Search for the cell housing the specified text and yield its [X, Y] center coordinate. 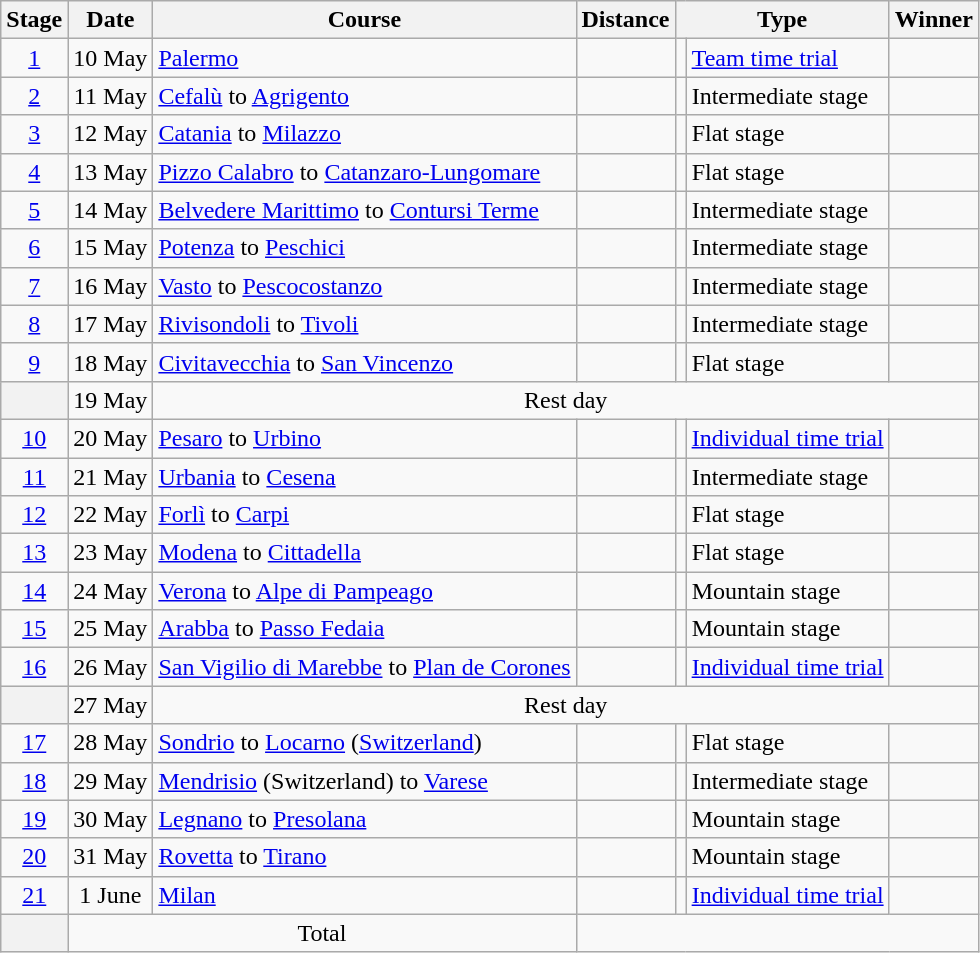
Palermo [364, 58]
8 [34, 324]
Distance [626, 20]
19 May [110, 400]
13 [34, 553]
1 [34, 58]
5 [34, 210]
Cefalù to Agrigento [364, 96]
Forlì to Carpi [364, 515]
27 May [110, 705]
1 June [110, 895]
Vasto to Pescocostanzo [364, 286]
25 May [110, 629]
Modena to Cittadella [364, 553]
Sondrio to Locarno (Switzerland) [364, 743]
12 [34, 515]
16 May [110, 286]
Total [322, 933]
9 [34, 362]
20 May [110, 438]
16 [34, 667]
11 May [110, 96]
Date [110, 20]
30 May [110, 819]
20 [34, 857]
Winner [934, 20]
7 [34, 286]
10 [34, 438]
Rivisondoli to Tivoli [364, 324]
23 May [110, 553]
Potenza to Peschici [364, 248]
22 May [110, 515]
26 May [110, 667]
19 [34, 819]
Catania to Milazzo [364, 134]
Belvedere Marittimo to Contursi Terme [364, 210]
21 May [110, 477]
Legnano to Presolana [364, 819]
17 May [110, 324]
15 May [110, 248]
15 [34, 629]
Verona to Alpe di Pampeago [364, 591]
Milan [364, 895]
10 May [110, 58]
Type [782, 20]
3 [34, 134]
17 [34, 743]
4 [34, 172]
Course [364, 20]
Mendrisio (Switzerland) to Varese [364, 781]
Team time trial [788, 58]
Urbania to Cesena [364, 477]
31 May [110, 857]
2 [34, 96]
11 [34, 477]
Pesaro to Urbino [364, 438]
Arabba to Passo Fedaia [364, 629]
13 May [110, 172]
San Vigilio di Marebbe to Plan de Corones [364, 667]
Stage [34, 20]
14 May [110, 210]
24 May [110, 591]
14 [34, 591]
6 [34, 248]
18 May [110, 362]
18 [34, 781]
28 May [110, 743]
Civitavecchia to San Vincenzo [364, 362]
Rovetta to Tirano [364, 857]
12 May [110, 134]
21 [34, 895]
29 May [110, 781]
Pizzo Calabro to Catanzaro-Lungomare [364, 172]
